Capture the cell that displays the provided text and extract its (X, Y) central coordinate. 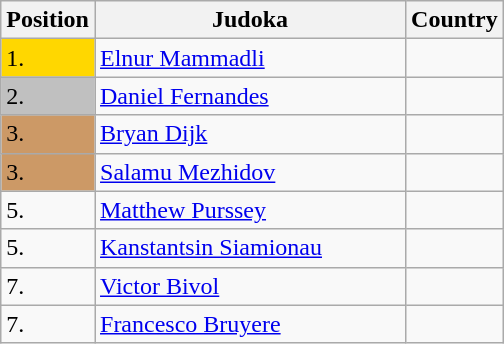
Matthew Purssey (250, 210)
2. (48, 96)
Elnur Mammadli (250, 58)
Salamu Mezhidov (250, 172)
Daniel Fernandes (250, 96)
Francesco Bruyere (250, 324)
Judoka (250, 20)
Country (455, 20)
Kanstantsin Siamionau (250, 248)
1. (48, 58)
Victor Bivol (250, 286)
Position (48, 20)
Bryan Dijk (250, 134)
